Find where the given text appears and provide that cell's center as (x, y) coordinate. 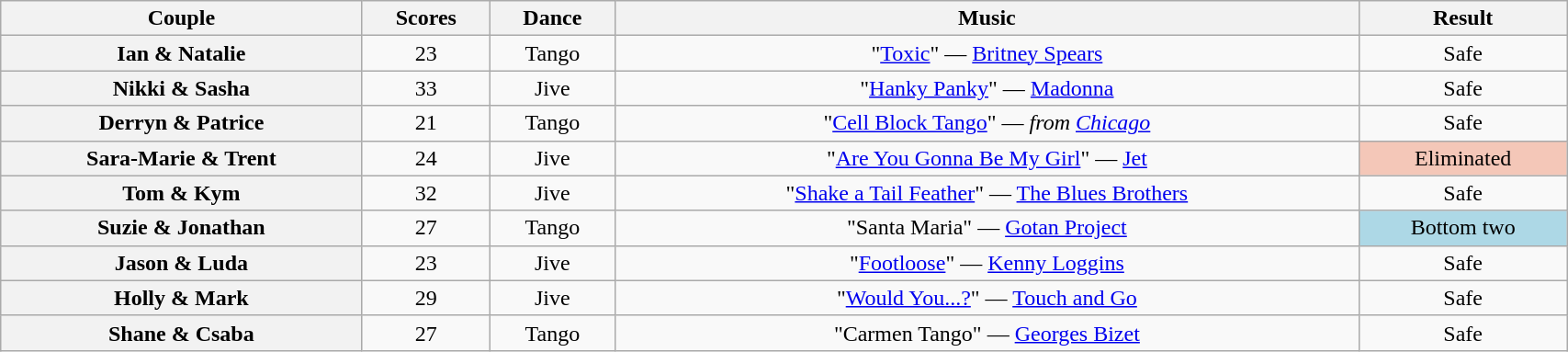
21 (426, 123)
Nikki & Sasha (182, 88)
Shane & Csaba (182, 333)
29 (426, 298)
"Santa Maria" — Gotan Project (987, 228)
Music (987, 18)
Eliminated (1463, 158)
Couple (182, 18)
"Footloose" — Kenny Loggins (987, 263)
Scores (426, 18)
33 (426, 88)
Dance (553, 18)
"Shake a Tail Feather" — The Blues Brothers (987, 193)
24 (426, 158)
"Hanky Panky" — Madonna (987, 88)
Result (1463, 18)
Tom & Kym (182, 193)
Derryn & Patrice (182, 123)
Sara-Marie & Trent (182, 158)
Jason & Luda (182, 263)
"Would You...?" — Touch and Go (987, 298)
"Are You Gonna Be My Girl" — Jet (987, 158)
Ian & Natalie (182, 53)
Holly & Mark (182, 298)
Suzie & Jonathan (182, 228)
Bottom two (1463, 228)
"Cell Block Tango" — from Chicago (987, 123)
"Carmen Tango" — Georges Bizet (987, 333)
32 (426, 193)
"Toxic" — Britney Spears (987, 53)
